From the cell containing the given text, extract its center point as (X, Y) coordinate. 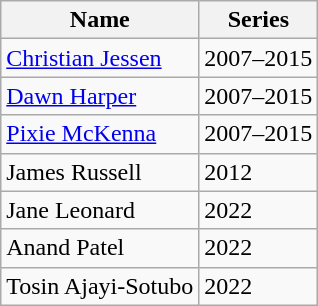
James Russell (100, 172)
Anand Patel (100, 248)
Pixie McKenna (100, 134)
Dawn Harper (100, 96)
2012 (258, 172)
Tosin Ajayi-Sotubo (100, 286)
Name (100, 20)
Christian Jessen (100, 58)
Series (258, 20)
Jane Leonard (100, 210)
